For the text-containing cell, return its midpoint in (x, y) coordinate format. 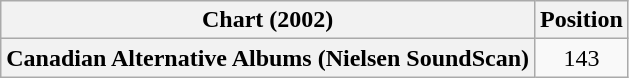
Canadian Alternative Albums (Nielsen SoundScan) (268, 58)
143 (582, 58)
Chart (2002) (268, 20)
Position (582, 20)
